Search for the cell housing the specified text and yield its (X, Y) center coordinate. 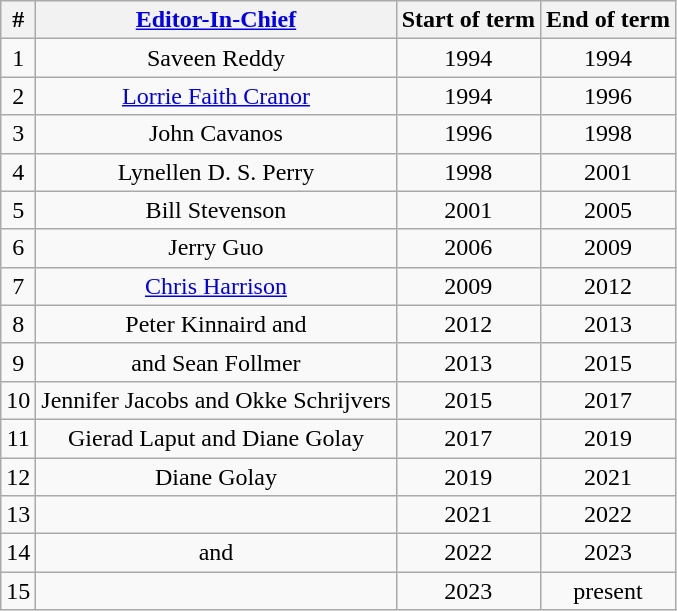
5 (18, 210)
# (18, 20)
and Sean Follmer (216, 362)
End of term (608, 20)
13 (18, 515)
Peter Kinnaird and (216, 324)
15 (18, 591)
2006 (468, 248)
Jennifer Jacobs and Okke Schrijvers (216, 400)
present (608, 591)
and (216, 553)
John Cavanos (216, 134)
8 (18, 324)
Start of term (468, 20)
14 (18, 553)
3 (18, 134)
6 (18, 248)
2 (18, 96)
12 (18, 477)
7 (18, 286)
Gierad Laput and Diane Golay (216, 438)
1 (18, 58)
Bill Stevenson (216, 210)
Diane Golay (216, 477)
10 (18, 400)
2005 (608, 210)
Chris Harrison (216, 286)
4 (18, 172)
Editor-In-Chief (216, 20)
9 (18, 362)
Saveen Reddy (216, 58)
11 (18, 438)
Lorrie Faith Cranor (216, 96)
Jerry Guo (216, 248)
Lynellen D. S. Perry (216, 172)
